Locate the cell with the specified text and output its (X, Y) center coordinate. 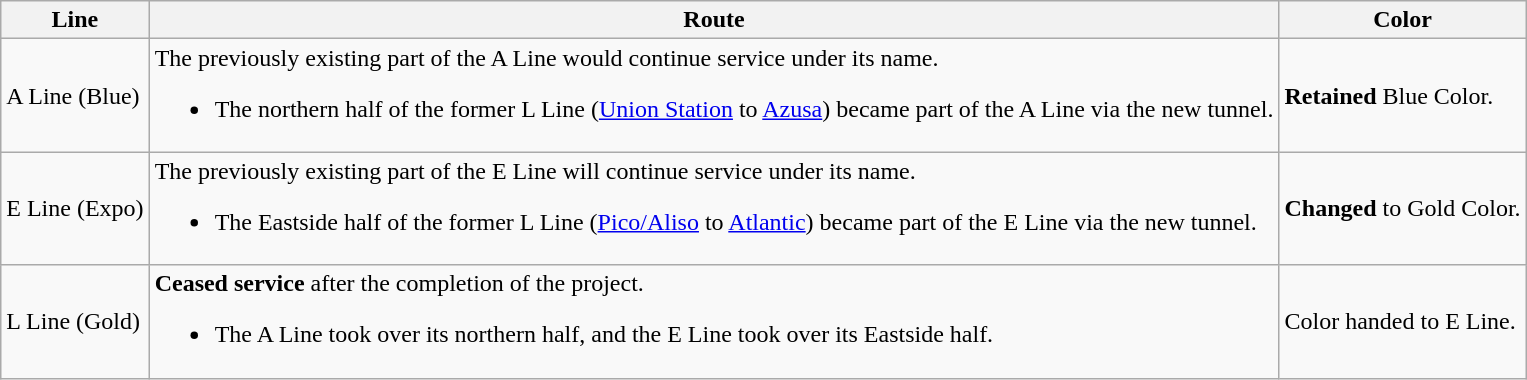
Changed to Gold Color. (1402, 208)
Color (1402, 20)
E Line (Expo) (75, 208)
A Line (Blue) (75, 96)
Line (75, 20)
L Line (Gold) (75, 322)
Ceased service after the completion of the project.The A Line took over its northern half, and the E Line took over its Eastside half. (714, 322)
Color handed to E Line. (1402, 322)
Route (714, 20)
Retained Blue Color. (1402, 96)
